Provide the (X, Y) coordinate of the cell's center where the given text is located.  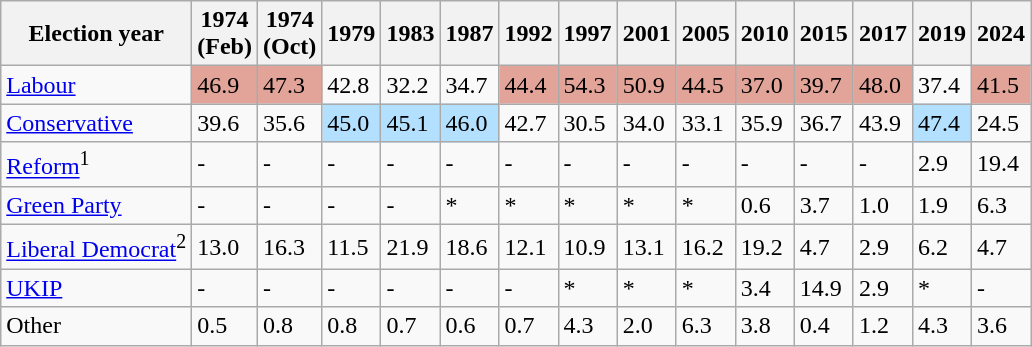
Conservative (96, 123)
16.3 (289, 248)
0.4 (824, 326)
1.9 (942, 205)
50.9 (646, 85)
3.8 (764, 326)
19.2 (764, 248)
37.0 (764, 85)
Election year (96, 34)
44.4 (528, 85)
43.9 (882, 123)
6.2 (942, 248)
45.0 (352, 123)
Reform1 (96, 164)
47.3 (289, 85)
41.5 (1002, 85)
0.5 (225, 326)
32.2 (410, 85)
Liberal Democrat2 (96, 248)
54.3 (588, 85)
Green Party (96, 205)
1997 (588, 34)
19.4 (1002, 164)
14.9 (824, 288)
2019 (942, 34)
3.6 (1002, 326)
3.7 (824, 205)
1992 (528, 34)
16.2 (706, 248)
2017 (882, 34)
35.6 (289, 123)
2005 (706, 34)
45.1 (410, 123)
Labour (96, 85)
2015 (824, 34)
18.6 (470, 248)
2024 (1002, 34)
2001 (646, 34)
Other (96, 326)
1979 (352, 34)
37.4 (942, 85)
44.5 (706, 85)
35.9 (764, 123)
1974(Oct) (289, 34)
46.0 (470, 123)
36.7 (824, 123)
33.1 (706, 123)
39.7 (824, 85)
46.9 (225, 85)
UKIP (96, 288)
13.1 (646, 248)
1.0 (882, 205)
10.9 (588, 248)
1974(Feb) (225, 34)
24.5 (1002, 123)
34.0 (646, 123)
12.1 (528, 248)
21.9 (410, 248)
42.7 (528, 123)
1983 (410, 34)
39.6 (225, 123)
48.0 (882, 85)
30.5 (588, 123)
42.8 (352, 85)
47.4 (942, 123)
34.7 (470, 85)
1.2 (882, 326)
3.4 (764, 288)
1987 (470, 34)
13.0 (225, 248)
11.5 (352, 248)
2010 (764, 34)
2.0 (646, 326)
